Pinpoint the cell where the given text exists, returning its (X, Y) midpoint coordinate. 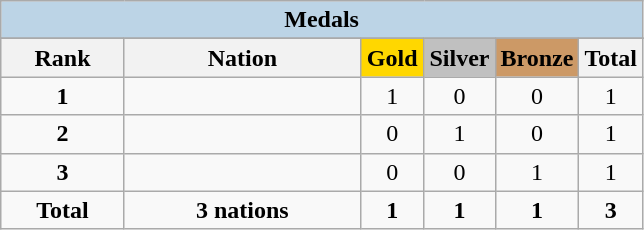
Silver (460, 58)
Bronze (537, 58)
Nation (242, 58)
Rank (63, 58)
2 (63, 134)
Gold (392, 58)
3 nations (242, 210)
Medals (322, 20)
